Determine the (X, Y) coordinate at the center of the cell enclosing the given text.  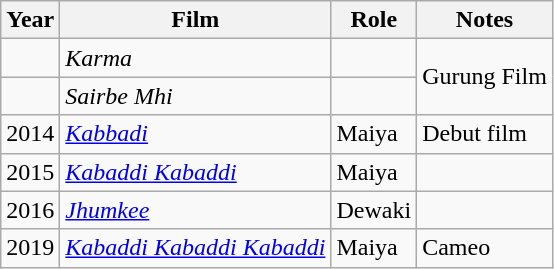
2019 (30, 248)
Dewaki (374, 210)
Karma (196, 58)
2016 (30, 210)
Year (30, 20)
Kabaddi Kabaddi Kabaddi (196, 248)
Role (374, 20)
Notes (485, 20)
Debut film (485, 134)
2015 (30, 172)
Kabbadi (196, 134)
Kabaddi Kabaddi (196, 172)
Sairbe Mhi (196, 96)
Film (196, 20)
Gurung Film (485, 77)
Jhumkee (196, 210)
Cameo (485, 248)
2014 (30, 134)
